Capture the cell that displays the provided text and extract its [x, y] central coordinate. 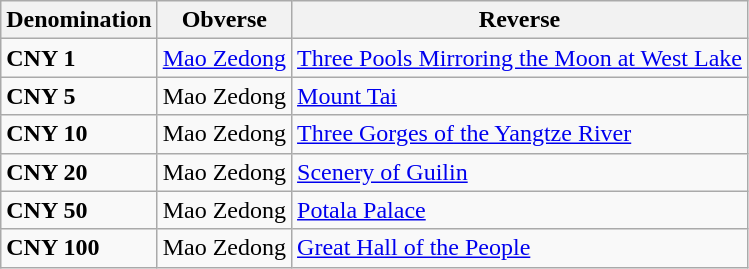
Potala Palace [520, 210]
Mount Tai [520, 96]
CNY 10 [79, 134]
Three Gorges of the Yangtze River [520, 134]
Reverse [520, 20]
CNY 100 [79, 248]
CNY 1 [79, 58]
Obverse [224, 20]
CNY 5 [79, 96]
Three Pools Mirroring the Moon at West Lake [520, 58]
CNY 50 [79, 210]
CNY 20 [79, 172]
Denomination [79, 20]
Scenery of Guilin [520, 172]
Great Hall of the People [520, 248]
